Extract the [x, y] coordinate from the center of the cell holding the provided text.  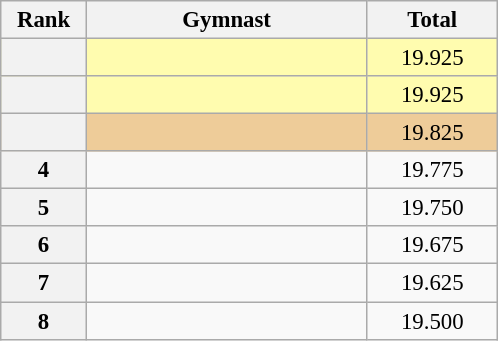
8 [44, 321]
19.625 [432, 283]
7 [44, 283]
5 [44, 208]
4 [44, 170]
19.500 [432, 321]
19.775 [432, 170]
19.675 [432, 245]
6 [44, 245]
19.750 [432, 208]
Gymnast [226, 20]
19.825 [432, 133]
Rank [44, 20]
Total [432, 20]
